Scan for the cell matching the given text and deliver its [X, Y] coordinate at center. 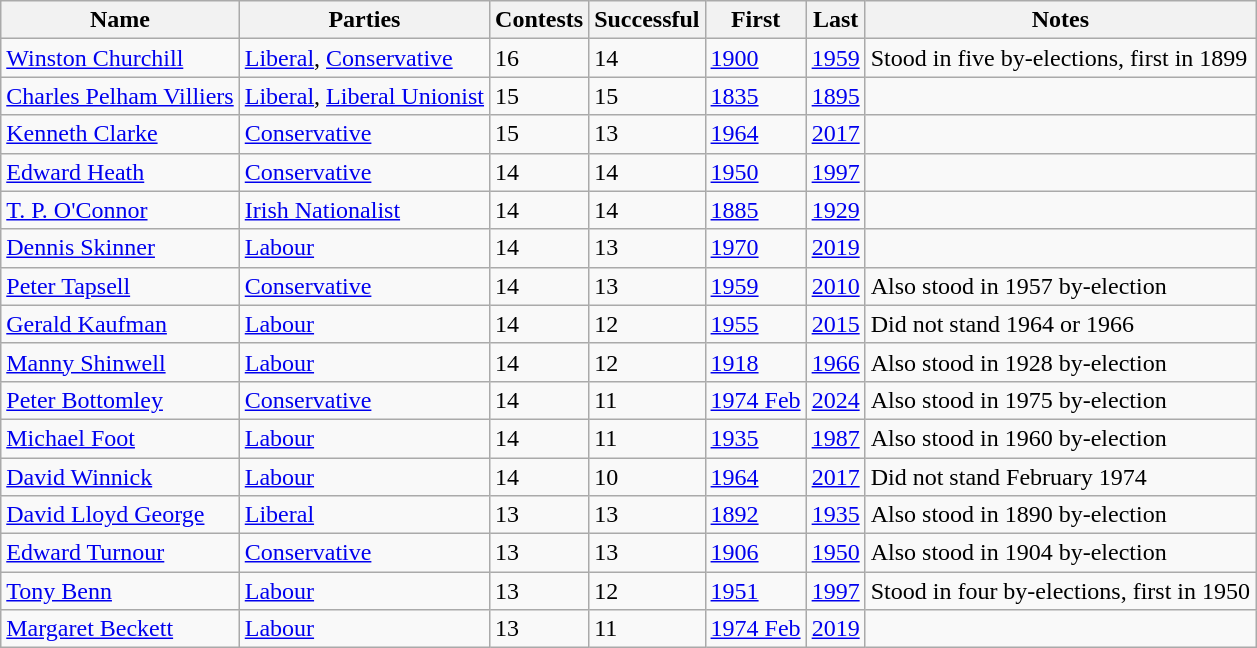
Also stood in 1890 by-election [1060, 515]
2024 [836, 400]
Also stood in 1957 by-election [1060, 286]
2010 [836, 286]
1955 [756, 324]
1885 [756, 210]
1918 [756, 362]
Stood in four by-elections, first in 1950 [1060, 591]
Winston Churchill [120, 58]
First [756, 20]
Successful [647, 20]
16 [540, 58]
2015 [836, 324]
Tony Benn [120, 591]
1929 [836, 210]
Gerald Kaufman [120, 324]
Also stood in 1960 by-election [1060, 438]
Michael Foot [120, 438]
Also stood in 1904 by-election [1060, 553]
Also stood in 1975 by-election [1060, 400]
1900 [756, 58]
Stood in five by-elections, first in 1899 [1060, 58]
Last [836, 20]
1970 [756, 248]
Notes [1060, 20]
10 [647, 477]
Irish Nationalist [364, 210]
Manny Shinwell [120, 362]
Liberal, Conservative [364, 58]
Charles Pelham Villiers [120, 96]
Kenneth Clarke [120, 134]
David Lloyd George [120, 515]
Margaret Beckett [120, 629]
Contests [540, 20]
1892 [756, 515]
1895 [836, 96]
1987 [836, 438]
Parties [364, 20]
Dennis Skinner [120, 248]
Peter Bottomley [120, 400]
Liberal [364, 515]
Edward Heath [120, 172]
Edward Turnour [120, 553]
1906 [756, 553]
Did not stand 1964 or 1966 [1060, 324]
Did not stand February 1974 [1060, 477]
T. P. O'Connor [120, 210]
1966 [836, 362]
David Winnick [120, 477]
Also stood in 1928 by-election [1060, 362]
1835 [756, 96]
Peter Tapsell [120, 286]
Liberal, Liberal Unionist [364, 96]
Name [120, 20]
1951 [756, 591]
